Return (X, Y) of the center of cell containing provided text 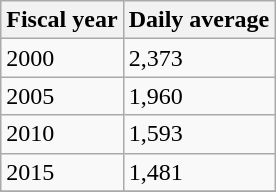
2,373 (199, 58)
1,960 (199, 96)
1,593 (199, 134)
2015 (62, 172)
2000 (62, 58)
Fiscal year (62, 20)
2010 (62, 134)
2005 (62, 96)
Daily average (199, 20)
1,481 (199, 172)
